From the cell containing the given text, extract its center point as (X, Y) coordinate. 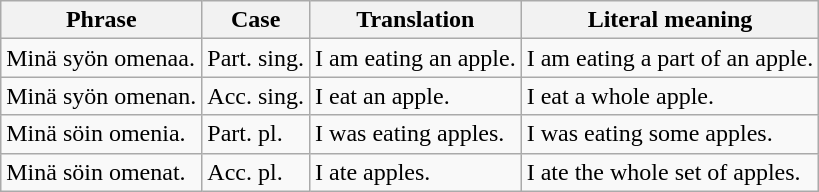
Case (256, 20)
I ate the whole set of apples. (670, 172)
I am eating a part of an apple. (670, 58)
Minä syön omenaa. (102, 58)
Translation (416, 20)
Part. sing. (256, 58)
Literal meaning (670, 20)
I was eating apples. (416, 134)
I eat an apple. (416, 96)
I eat a whole apple. (670, 96)
I am eating an apple. (416, 58)
I ate apples. (416, 172)
Acc. pl. (256, 172)
Minä söin omenia. (102, 134)
Part. pl. (256, 134)
Minä söin omenat. (102, 172)
Phrase (102, 20)
Acc. sing. (256, 96)
Minä syön omenan. (102, 96)
I was eating some apples. (670, 134)
